Detect which cell encompasses the target text, then output its [x, y] center coordinate. 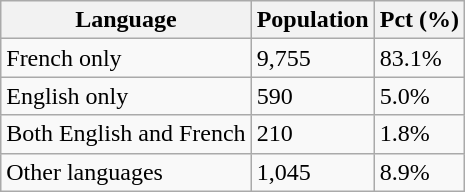
9,755 [312, 58]
Pct (%) [419, 20]
1,045 [312, 172]
5.0% [419, 96]
210 [312, 134]
Both English and French [126, 134]
French only [126, 58]
590 [312, 96]
Population [312, 20]
83.1% [419, 58]
8.9% [419, 172]
Other languages [126, 172]
English only [126, 96]
Language [126, 20]
1.8% [419, 134]
